Return [X, Y] of the center of cell containing provided text 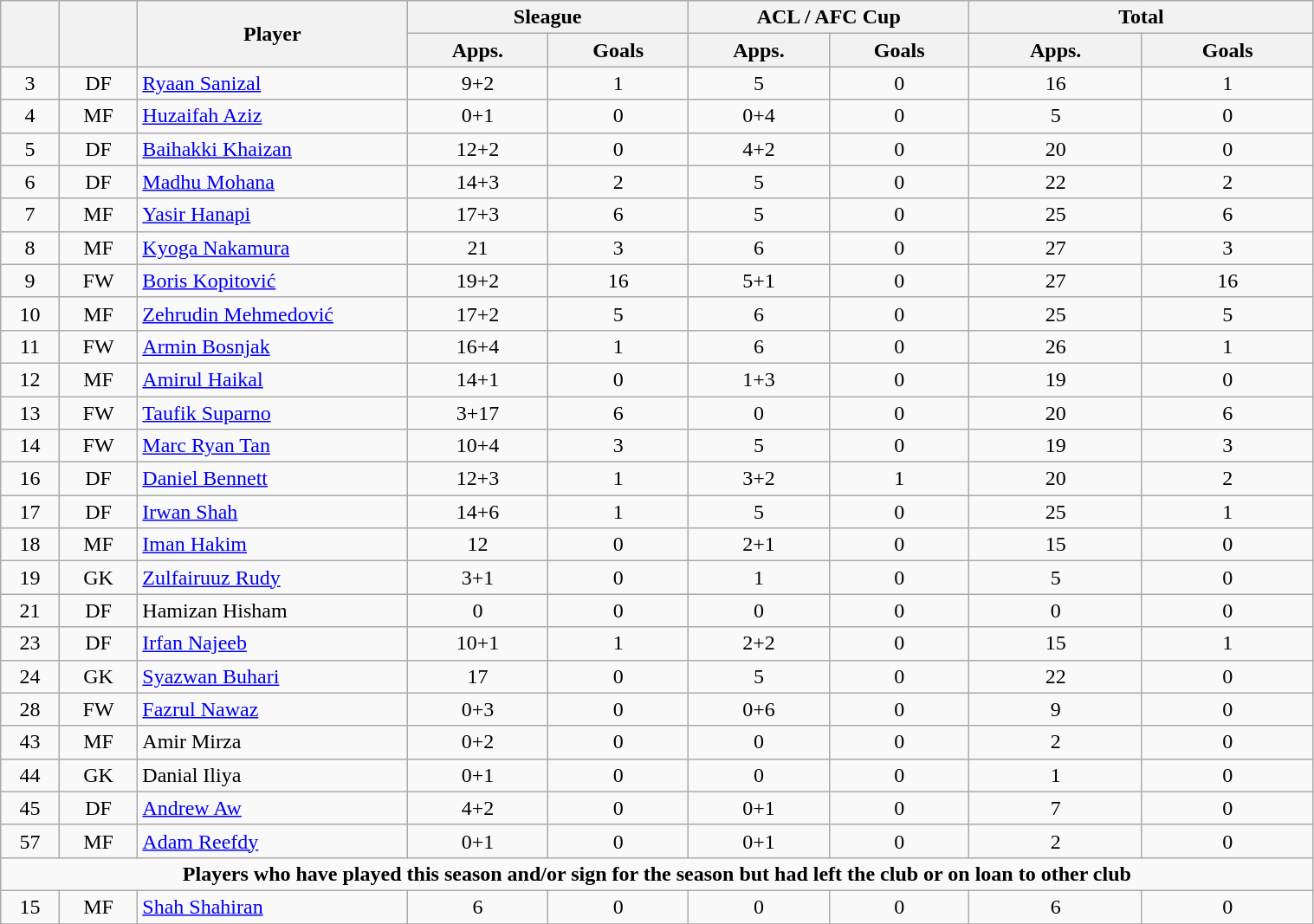
Madhu Mohana [272, 182]
14+3 [478, 182]
Ryaan Sanizal [272, 83]
Player [272, 34]
5+1 [759, 281]
Danial Iliya [272, 775]
0+2 [478, 742]
Zulfairuuz Rudy [272, 578]
8 [30, 248]
Baihakki Khaizan [272, 149]
4 [30, 116]
Adam Reefdy [272, 841]
Marc Ryan Tan [272, 446]
23 [30, 643]
44 [30, 775]
14+1 [478, 379]
Shah Shahiran [272, 907]
3+17 [478, 413]
Fazrul Nawaz [272, 709]
16+4 [478, 346]
14 [30, 446]
10+4 [478, 446]
24 [30, 676]
18 [30, 545]
11 [30, 346]
Boris Kopitović [272, 281]
19+2 [478, 281]
1+3 [759, 379]
0+3 [478, 709]
12+3 [478, 479]
2+2 [759, 643]
45 [30, 808]
Kyoga Nakamura [272, 248]
Amirul Haikal [272, 379]
Amir Mirza [272, 742]
Andrew Aw [272, 808]
Total [1142, 17]
57 [30, 841]
0+4 [759, 116]
10 [30, 313]
3+1 [478, 578]
43 [30, 742]
0+6 [759, 709]
Hamizan Hisham [272, 611]
Taufik Suparno [272, 413]
Yasir Hanapi [272, 215]
9+2 [478, 83]
2+1 [759, 545]
26 [1055, 346]
10+1 [478, 643]
Irwan Shah [272, 512]
17+3 [478, 215]
3+2 [759, 479]
12+2 [478, 149]
Huzaifah Aziz [272, 116]
17+2 [478, 313]
Zehrudin Mehmedović [272, 313]
ACL / AFC Cup [828, 17]
Syazwan Buhari [272, 676]
Iman Hakim [272, 545]
13 [30, 413]
28 [30, 709]
Irfan Najeeb [272, 643]
Daniel Bennett [272, 479]
Sleague [547, 17]
Players who have played this season and/or sign for the season but had left the club or on loan to other club [657, 874]
14+6 [478, 512]
Armin Bosnjak [272, 346]
